Extract the [X, Y] coordinate from the center of the cell holding the provided text.  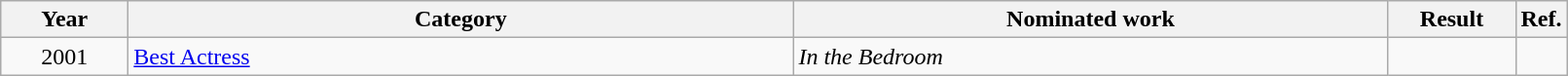
Year [64, 19]
2001 [64, 57]
Ref. [1542, 19]
Result [1452, 19]
In the Bedroom [1090, 57]
Category [461, 19]
Nominated work [1090, 19]
Best Actress [461, 57]
